Capture the cell that displays the provided text and extract its (x, y) central coordinate. 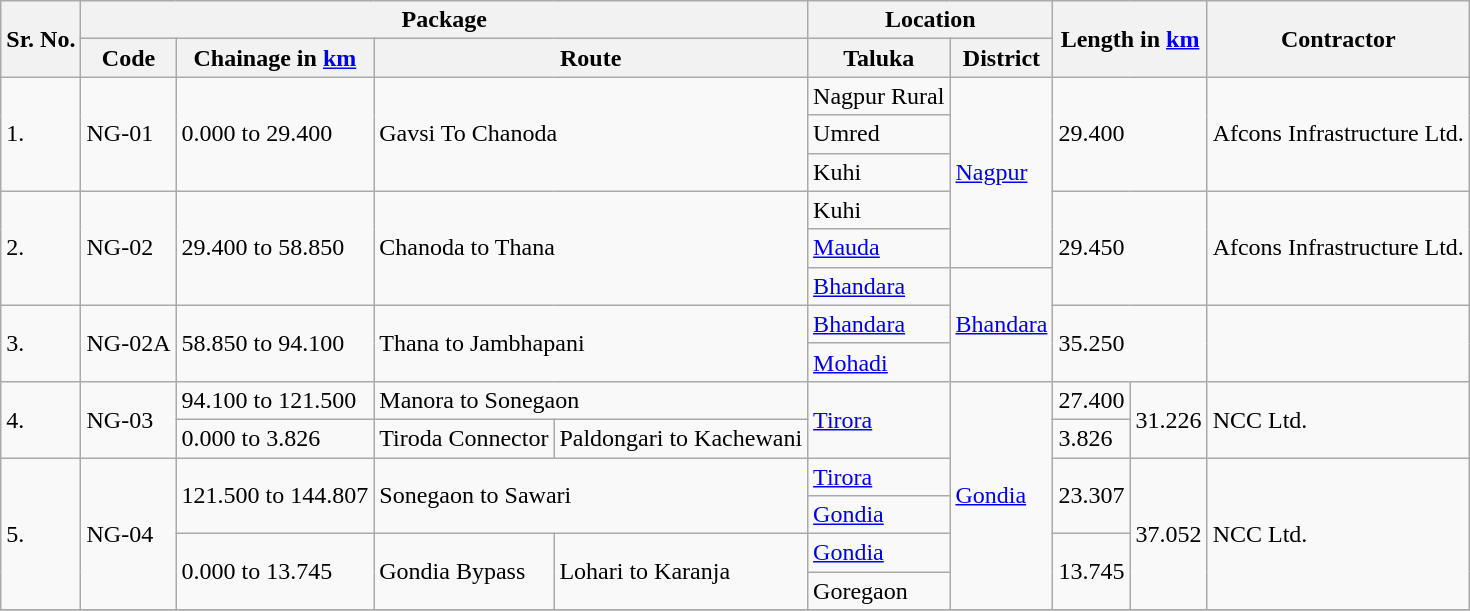
NG-04 (128, 534)
Tiroda Connector (464, 438)
4. (41, 419)
NG-02A (128, 343)
31.226 (1168, 419)
Gavsi To Chanoda (591, 134)
Mauda (879, 248)
121.500 to 144.807 (275, 496)
5. (41, 534)
NG-03 (128, 419)
0.000 to 29.400 (275, 134)
Paldongari to Kachewani (681, 438)
1. (41, 134)
Gondia Bypass (464, 572)
District (1002, 58)
Goregaon (879, 591)
23.307 (1092, 496)
Contractor (1338, 39)
29.400 (1130, 134)
NG-01 (128, 134)
Mohadi (879, 362)
Nagpur Rural (879, 96)
0.000 to 13.745 (275, 572)
13.745 (1092, 572)
Sonegaon to Sawari (591, 496)
Chainage in km (275, 58)
0.000 to 3.826 (275, 438)
37.052 (1168, 534)
Sr. No. (41, 39)
Thana to Jambhapani (591, 343)
Lohari to Karanja (681, 572)
3. (41, 343)
94.100 to 121.500 (275, 400)
29.400 to 58.850 (275, 248)
29.450 (1130, 248)
Length in km (1130, 39)
58.850 to 94.100 (275, 343)
35.250 (1130, 343)
Route (591, 58)
Taluka (879, 58)
Manora to Sonegaon (591, 400)
2. (41, 248)
Code (128, 58)
Chanoda to Thana (591, 248)
3.826 (1092, 438)
Nagpur (1002, 172)
Package (444, 20)
27.400 (1092, 400)
Umred (879, 134)
NG-02 (128, 248)
Location (930, 20)
